Capture the cell that displays the provided text and extract its [x, y] central coordinate. 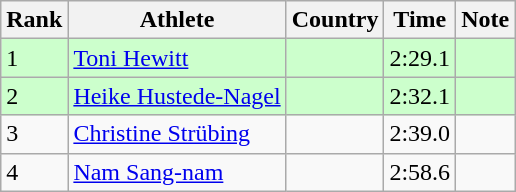
Toni Hewitt [177, 58]
Heike Hustede-Nagel [177, 96]
Athlete [177, 20]
4 [34, 172]
2:29.1 [420, 58]
Time [420, 20]
Christine Strübing [177, 134]
2 [34, 96]
Nam Sang-nam [177, 172]
1 [34, 58]
Country [335, 20]
Rank [34, 20]
Note [486, 20]
3 [34, 134]
2:39.0 [420, 134]
2:58.6 [420, 172]
2:32.1 [420, 96]
